Detect which cell encompasses the target text, then output its [X, Y] center coordinate. 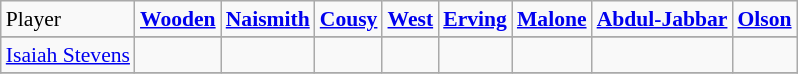
Isaiah Stevens [68, 55]
Olson [764, 19]
Erving [475, 19]
Naismith [268, 19]
Wooden [178, 19]
Player [68, 19]
West [410, 19]
Cousy [349, 19]
Abdul-Jabbar [662, 19]
Malone [552, 19]
